From the cell containing the given text, extract its center point as [x, y] coordinate. 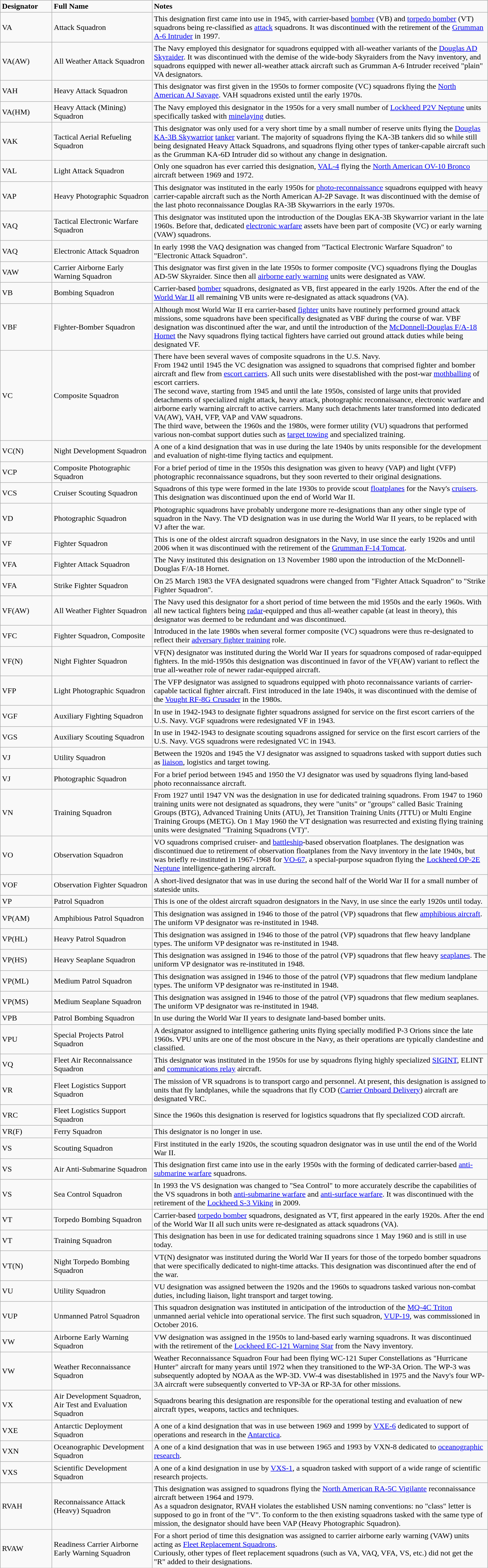
Scientific Development Squadron [102, 1472]
VP(ML) [26, 981]
VXN [26, 1451]
First instituted in the early 1920s, the scouting squadron designator was in use until the end of the World War II. [320, 1148]
In use during the World War II years to designate land-based bomber units. [320, 1018]
All Weather Fighter Squadron [102, 611]
VU [26, 1291]
Fighter Attack Squadron [102, 565]
Auxiliary Fighting Squadron [102, 716]
Fighter Squadron, Composite [102, 636]
VP(HL) [26, 939]
Since the 1960s this designation is reserved for logistics squadrons that fly specialized COD aircraft. [320, 1115]
Fighter Squadron [102, 543]
VN [26, 813]
A short-lived designator that was in use during the second half of the World War II for a small number of stateside units. [320, 885]
Composite Squadron [102, 395]
VBF [26, 327]
VO [26, 855]
VGF [26, 716]
Oceanographic Development Squadron [102, 1451]
Squadrons bearing this designation are responsible for the operational testing and evaluation of new aircraft types, weapons, tactics and techniques. [320, 1405]
Scouting Squadron [102, 1148]
VXE [26, 1430]
Introduced in the late 1980s when several former composite (VC) squadrons were thus re-designated to reflect their adversary fighter training role. [320, 636]
Air Development Squadron, Air Test and Evaluation Squadron [102, 1405]
Readiness Carrier Airborne Early Warning Squadron [102, 1548]
This designation first came into use in the early 1950s with the forming of dedicated carrier-based anti-submarine warfare squadrons. [320, 1169]
Night Development Squadron [102, 451]
Cruiser Scouting Squadron [102, 493]
VA [26, 27]
A one of a kind designation that was in use between 1965 and 1993 by VXN-8 dedicated to oceanographic research. [320, 1451]
Weather Reconnaissance Squadron [102, 1371]
Special Projects Patrol Squadron [102, 1039]
RVAW [26, 1548]
VC [26, 395]
A one of a kind designation in use by VXS-1, a squadron tasked with support of a wide range of scientific research projects. [320, 1472]
Tactical Electronic Warfare Squadron [102, 226]
Full Name [102, 6]
Medium Seaplane Squadron [102, 1002]
Heavy Attack Squadron [102, 91]
VR [26, 1090]
Night Fighter Squadron [102, 661]
VUP [26, 1316]
Designator [26, 6]
VP(AM) [26, 918]
This designator was instituted in the 1950s for use by squadrons flying highly specialized SIGINT, ELINT and communications relay aircraft. [320, 1064]
Patrol Bombing Squadron [102, 1018]
Fleet Air Reconnaissance Squadron [102, 1064]
VAL [26, 171]
The Navy instituted this designation on 13 November 1980 upon the introduction of the McDonnell-Douglas F/A-18 Hornet. [320, 565]
VAK [26, 141]
Ferry Squadron [102, 1131]
This designation has been in use for dedicated training squadrons since 1 May 1960 and is still in use today. [320, 1240]
VF(AW) [26, 611]
Medium Patrol Squadron [102, 981]
In early 1998 the VAQ designation was changed from "Tactical Electronic Warfare Squadron" to "Electronic Attack Squadron". [320, 251]
A one of a kind designation that was in use between 1969 and 1999 by VXE-6 dedicated to support of operations and research in the Antarctica. [320, 1430]
VRC [26, 1115]
RVAH [26, 1506]
Only one squadron has ever carried this designation, VAL-4 flying the North American OV-10 Bronco aircraft between 1969 and 1972. [320, 171]
Patrol Squadron [102, 902]
Bombing Squadron [102, 293]
Air Anti-Submarine Squadron [102, 1169]
Heavy Patrol Squadron [102, 939]
VFC [26, 636]
VT(N) [26, 1266]
Heavy Seaplane Squadron [102, 960]
VP [26, 902]
Attack Squadron [102, 27]
Night Torpedo Bombing Squadron [102, 1266]
Unmanned Patrol Squadron [102, 1316]
Amphibious Patrol Squadron [102, 918]
Fighter-Bomber Squadron [102, 327]
The Navy employed this designator in the 1950s for a very small number of Lockheed P2V Neptune units specifically tasked with minelaying duties. [320, 112]
VP(HS) [26, 960]
VA(AW) [26, 61]
Tactical Aerial Refueling Squadron [102, 141]
All Weather Attack Squadron [102, 61]
VQ [26, 1064]
Heavy Attack (Mining) Squadron [102, 112]
VF [26, 543]
VC(N) [26, 451]
VP(MS) [26, 1002]
VCP [26, 472]
Reconnaissance Attack (Heavy) Squadron [102, 1506]
Light Attack Squadron [102, 171]
VCS [26, 493]
This is one of the oldest aircraft squadron designators in the Navy, in use since the early 1920s until today. [320, 902]
Sea Control Squadron [102, 1194]
On 25 March 1983 the VFA designated squadrons were changed from "Fighter Attack Squadron" to "Strike Fighter Squadron". [320, 585]
VA(HM) [26, 112]
Between the 1920s and 1945 the VJ designator was assigned to squadrons tasked with support duties such as liaison, logistics and target towing. [320, 757]
Heavy Photographic Squadron [102, 196]
VAP [26, 196]
Notes [320, 6]
VF(N) [26, 661]
Strike Fighter Squadron [102, 585]
Electronic Attack Squadron [102, 251]
Airborne Early Warning Squadron [102, 1341]
This designator is no longer in use. [320, 1131]
Light Photographic Squadron [102, 691]
VD [26, 518]
Torpedo Bombing Squadron [102, 1220]
VAW [26, 272]
For a brief period between 1945 and 1950 the VJ designator was used by squadrons flying land-based photo reconnaissance aircraft. [320, 779]
VGS [26, 737]
VFP [26, 691]
Composite Photographic Squadron [102, 472]
VR(F) [26, 1131]
Carrier Airborne Early Warning Squadron [102, 272]
Auxiliary Scouting Squadron [102, 737]
VPB [26, 1018]
Observation Fighter Squadron [102, 885]
VPU [26, 1039]
VXS [26, 1472]
Antarctic Deployment Squadron [102, 1430]
VOF [26, 885]
Observation Squadron [102, 855]
VX [26, 1405]
VAH [26, 91]
VB [26, 293]
